Identify which cell holds the provided text, then report its [x, y] central coordinate. 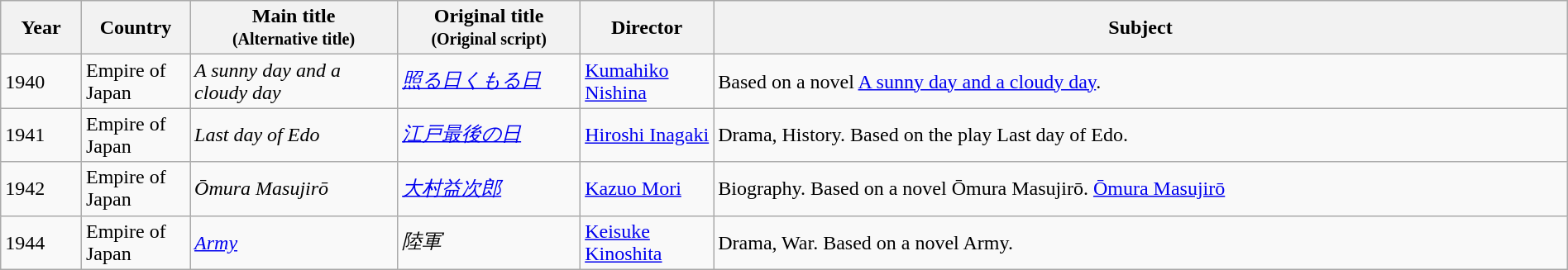
Based on a novel A sunny day and a cloudy day. [1141, 81]
Army [294, 243]
Last day of Edo [294, 135]
Year [41, 28]
陸軍 [490, 243]
1944 [41, 243]
1941 [41, 135]
江戸最後の日 [490, 135]
Drama, History. Based on the play Last day of Edo. [1141, 135]
Drama, War. Based on a novel Army. [1141, 243]
Original title(Original script) [490, 28]
照る日くもる日 [490, 81]
1942 [41, 188]
Ōmura Masujirō [294, 188]
大村益次郎 [490, 188]
Hiroshi Inagaki [647, 135]
Country [136, 28]
Biography. Based on a novel Ōmura Masujirō. Ōmura Masujirō [1141, 188]
Subject [1141, 28]
Director [647, 28]
1940 [41, 81]
A sunny day and a cloudy day [294, 81]
Kumahiko Nishina [647, 81]
Main title(Alternative title) [294, 28]
Keisuke Kinoshita [647, 243]
Kazuo Mori [647, 188]
